Search for the cell housing the specified text and yield its [x, y] center coordinate. 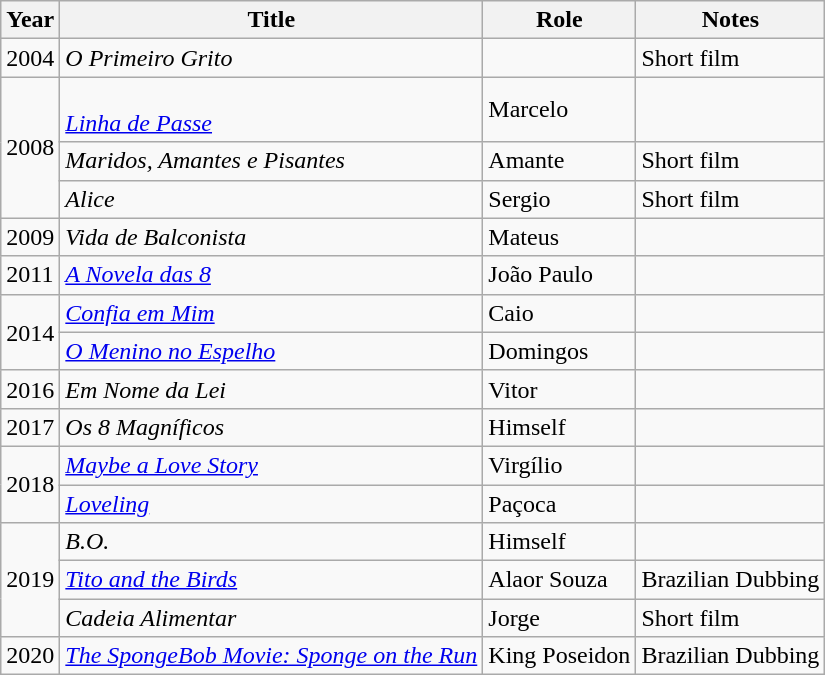
Title [272, 20]
Sergio [560, 199]
Maridos, Amantes e Pisantes [272, 161]
Notes [730, 20]
Vitor [560, 389]
Loveling [272, 503]
Maybe a Love Story [272, 465]
O Primeiro Grito [272, 58]
2004 [30, 58]
The SpongeBob Movie: Sponge on the Run [272, 656]
Role [560, 20]
Caio [560, 313]
2014 [30, 332]
2019 [30, 580]
2008 [30, 148]
Linha de Passe [272, 110]
Confia em Mim [272, 313]
João Paulo [560, 275]
Os 8 Magníficos [272, 427]
Domingos [560, 351]
2016 [30, 389]
2017 [30, 427]
Year [30, 20]
Tito and the Birds [272, 580]
A Novela das 8 [272, 275]
Vida de Balconista [272, 237]
Alaor Souza [560, 580]
Em Nome da Lei [272, 389]
2020 [30, 656]
O Menino no Espelho [272, 351]
2009 [30, 237]
Amante [560, 161]
Alice [272, 199]
King Poseidon [560, 656]
Virgílio [560, 465]
Paçoca [560, 503]
2018 [30, 484]
Cadeia Alimentar [272, 618]
Jorge [560, 618]
Mateus [560, 237]
B.O. [272, 542]
Marcelo [560, 110]
2011 [30, 275]
